Identify which cell holds the provided text, then report its [X, Y] central coordinate. 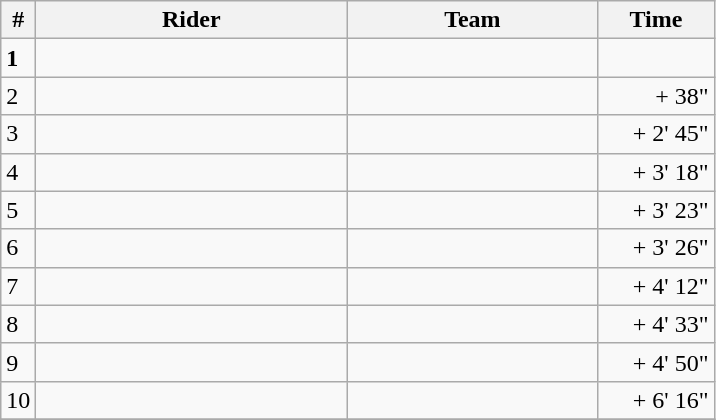
+ 2' 45" [656, 134]
+ 3' 26" [656, 248]
+ 4' 12" [656, 286]
+ 4' 33" [656, 324]
6 [18, 248]
Team [472, 20]
Time [656, 20]
Rider [192, 20]
7 [18, 286]
2 [18, 96]
+ 3' 23" [656, 210]
+ 3' 18" [656, 172]
4 [18, 172]
3 [18, 134]
9 [18, 362]
5 [18, 210]
10 [18, 400]
# [18, 20]
1 [18, 58]
+ 6' 16" [656, 400]
8 [18, 324]
+ 38" [656, 96]
+ 4' 50" [656, 362]
